Locate the cell with the specified text and output its [X, Y] center coordinate. 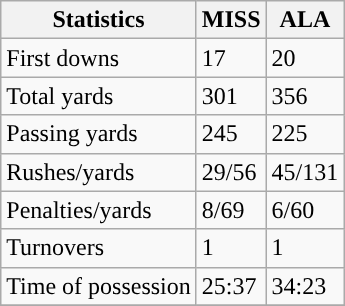
34:23 [305, 286]
8/69 [231, 210]
6/60 [305, 210]
MISS [231, 20]
ALA [305, 20]
29/56 [231, 172]
25:37 [231, 286]
Statistics [99, 20]
Passing yards [99, 134]
Total yards [99, 96]
301 [231, 96]
45/131 [305, 172]
356 [305, 96]
Time of possession [99, 286]
245 [231, 134]
20 [305, 58]
Turnovers [99, 248]
17 [231, 58]
Rushes/yards [99, 172]
225 [305, 134]
First downs [99, 58]
Penalties/yards [99, 210]
